Scan for the cell matching the given text and deliver its [X, Y] coordinate at center. 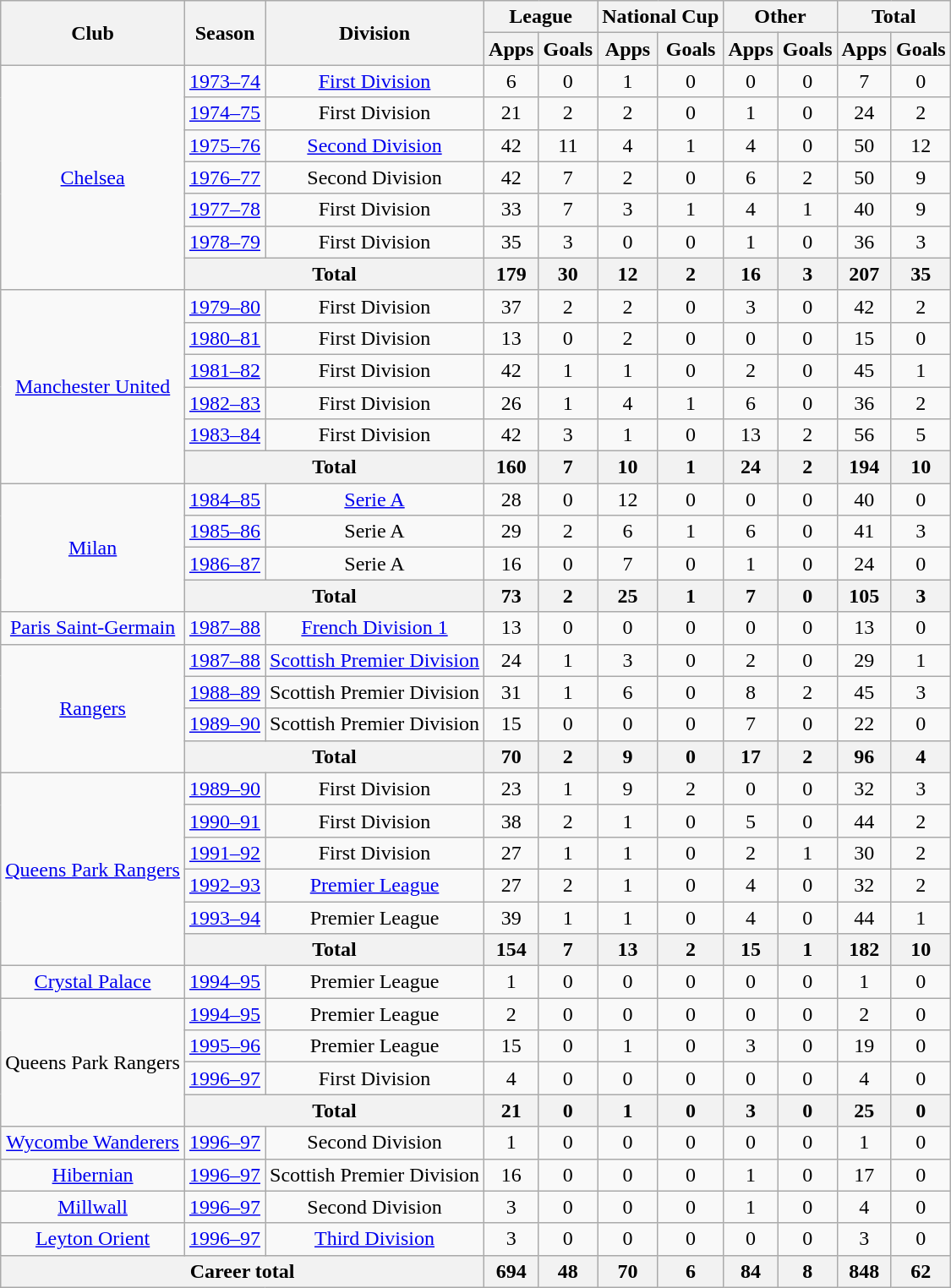
33 [511, 210]
League [541, 17]
62 [921, 1271]
179 [511, 274]
73 [511, 596]
11 [568, 145]
1990–91 [225, 821]
39 [511, 917]
1974–75 [225, 113]
Third Division [375, 1239]
1991–92 [225, 853]
Hibernian [93, 1175]
23 [511, 789]
Other [780, 17]
1986–87 [225, 564]
Wycombe Wanderers [93, 1143]
28 [511, 499]
Rangers [93, 708]
182 [864, 950]
22 [864, 724]
Milan [93, 548]
Club [93, 33]
1976–77 [225, 177]
Career total [243, 1271]
207 [864, 274]
1983–84 [225, 435]
Millwall [93, 1207]
1980–81 [225, 338]
41 [864, 532]
1979–80 [225, 306]
1977–78 [225, 210]
26 [511, 403]
1984–85 [225, 499]
694 [511, 1271]
Paris Saint-Germain [93, 628]
37 [511, 306]
1992–93 [225, 885]
154 [511, 950]
1973–74 [225, 81]
Crystal Palace [93, 982]
31 [511, 692]
1985–86 [225, 532]
French Division 1 [375, 628]
56 [864, 435]
38 [511, 821]
48 [568, 1271]
848 [864, 1271]
Division [375, 33]
Manchester United [93, 386]
84 [751, 1271]
Season [225, 33]
19 [864, 1046]
160 [511, 467]
194 [864, 467]
1995–96 [225, 1046]
1978–79 [225, 242]
1981–82 [225, 370]
Leyton Orient [93, 1239]
105 [864, 596]
Chelsea [93, 177]
1982–83 [225, 403]
96 [864, 756]
1988–89 [225, 692]
1975–76 [225, 145]
1993–94 [225, 917]
National Cup [661, 17]
